Determine the (X, Y) coordinate at the center of the cell enclosing the given text.  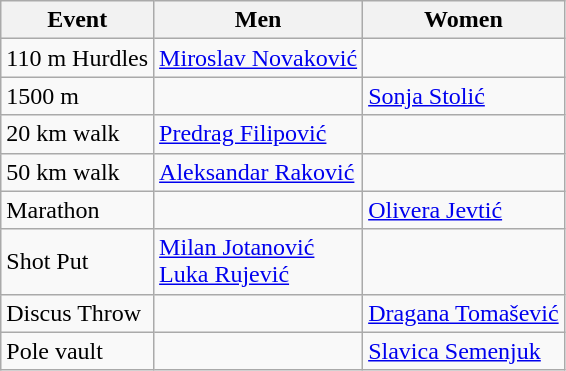
Men (258, 20)
20 km walk (78, 134)
Event (78, 20)
Milan Jotanović Luka Rujević (258, 262)
Dragana Tomašević (464, 313)
Predrag Filipović (258, 134)
Miroslav Novaković (258, 58)
Shot Put (78, 262)
Slavica Semenjuk (464, 351)
1500 m (78, 96)
Sonja Stolić (464, 96)
Women (464, 20)
Pole vault (78, 351)
Marathon (78, 210)
Aleksandar Raković (258, 172)
Discus Throw (78, 313)
Olivera Jevtić (464, 210)
110 m Hurdles (78, 58)
50 km walk (78, 172)
